Return [X, Y] of the center of cell containing provided text 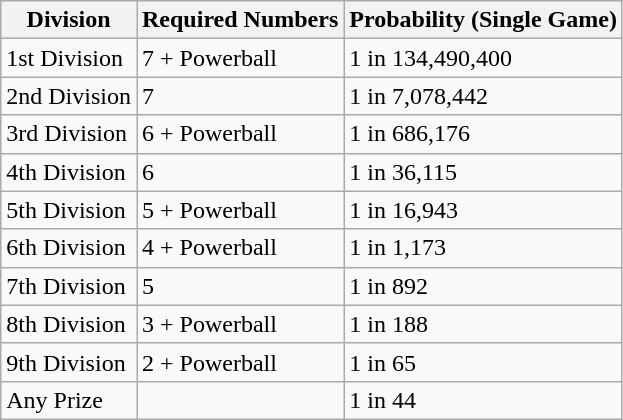
5th Division [69, 210]
7th Division [69, 286]
5 + Powerball [240, 210]
8th Division [69, 324]
7 + Powerball [240, 58]
7 [240, 96]
6 + Powerball [240, 134]
6th Division [69, 248]
2 + Powerball [240, 362]
3rd Division [69, 134]
Any Prize [69, 400]
3 + Powerball [240, 324]
1 in 134,490,400 [484, 58]
1 in 7,078,442 [484, 96]
9th Division [69, 362]
1 in 686,176 [484, 134]
6 [240, 172]
Required Numbers [240, 20]
1 in 44 [484, 400]
1 in 16,943 [484, 210]
Probability (Single Game) [484, 20]
1 in 1,173 [484, 248]
4 + Powerball [240, 248]
1 in 65 [484, 362]
1 in 36,115 [484, 172]
1st Division [69, 58]
Division [69, 20]
1 in 892 [484, 286]
5 [240, 286]
2nd Division [69, 96]
1 in 188 [484, 324]
4th Division [69, 172]
